Locate the cell with the specified text and output its [x, y] center coordinate. 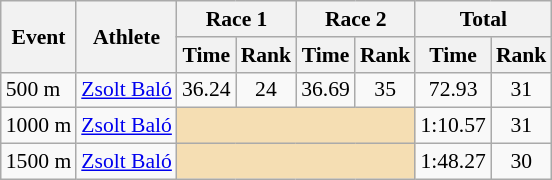
35 [386, 90]
Race 1 [236, 19]
Race 2 [356, 19]
500 m [38, 90]
1000 m [38, 126]
1500 m [38, 162]
Athlete [126, 36]
Total [483, 19]
36.69 [326, 90]
1:10.57 [452, 126]
1:48.27 [452, 162]
30 [522, 162]
24 [266, 90]
72.93 [452, 90]
Event [38, 36]
36.24 [206, 90]
